Capture the cell that displays the provided text and extract its [X, Y] central coordinate. 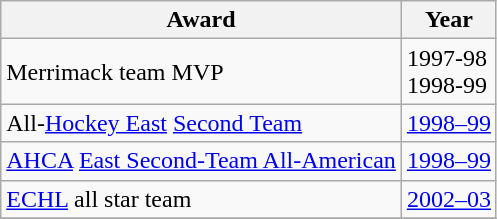
ECHL all star team [202, 199]
All-Hockey East Second Team [202, 123]
2002–03 [448, 199]
Award [202, 20]
AHCA East Second-Team All-American [202, 161]
1997-981998-99 [448, 72]
Merrimack team MVP [202, 72]
Year [448, 20]
